Return the (x, y) coordinate for the center point of the cell that contains the specified text.  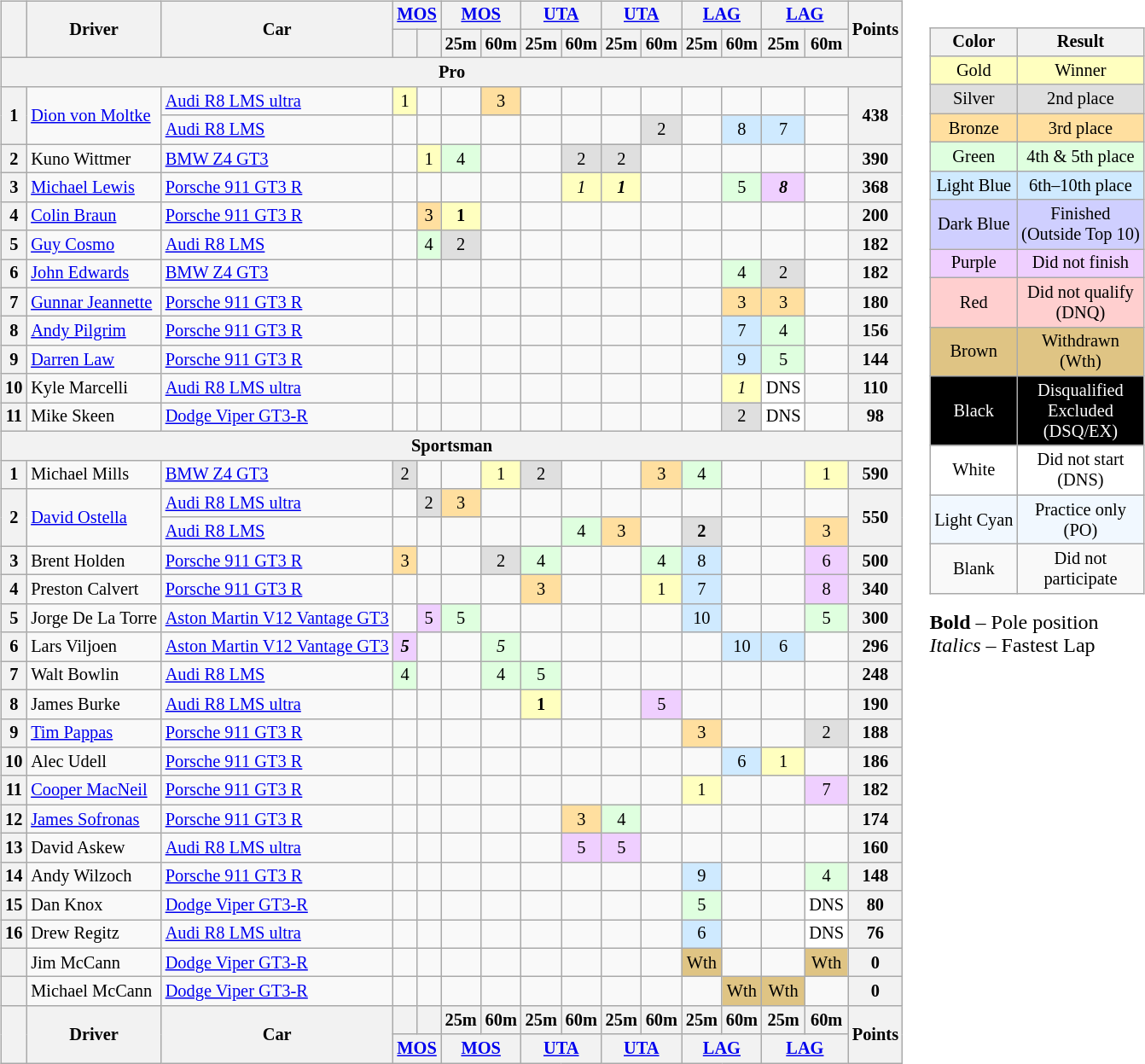
Light Cyan (974, 520)
Result (1080, 42)
Lars Viljoen (94, 647)
Gunnar Jeannette (94, 302)
Sportsman (452, 445)
2nd place (1080, 99)
Bronze (974, 128)
John Edwards (94, 274)
186 (875, 762)
16 (14, 934)
Preston Calvert (94, 590)
David Askew (94, 848)
Black (974, 411)
300 (875, 618)
Colin Braun (94, 216)
Did not start(DNS) (1080, 470)
Pro (452, 73)
438 (875, 116)
James Sofronas (94, 819)
DisqualifiedExcluded(DSQ/EX) (1080, 411)
David Ostella (94, 517)
Dion von Moltke (94, 116)
Silver (974, 99)
4th & 5th place (1080, 157)
340 (875, 590)
Did notparticipate (1080, 569)
98 (875, 417)
14 (14, 876)
Gold (974, 71)
Purple (974, 264)
Drew Regitz (94, 934)
James Burke (94, 704)
Tim Pappas (94, 733)
Mike Skeen (94, 417)
Brown (974, 352)
148 (875, 876)
3rd place (1080, 128)
76 (875, 934)
Light Blue (974, 185)
550 (875, 517)
White (974, 470)
Withdrawn(Wth) (1080, 352)
Kyle Marcelli (94, 388)
Jim McCann (94, 962)
Darren Law (94, 360)
Brent Holden (94, 561)
Alec Udell (94, 762)
110 (875, 388)
200 (875, 216)
Blank (974, 569)
188 (875, 733)
368 (875, 188)
13 (14, 848)
Red (974, 302)
160 (875, 848)
Finished(Outside Top 10) (1080, 224)
Walt Bowlin (94, 676)
Cooper MacNeil (94, 790)
Practice only(PO) (1080, 520)
Michael Lewis (94, 188)
Michael McCann (94, 991)
Did not finish (1080, 264)
Kuno Wittmer (94, 159)
590 (875, 474)
12 (14, 819)
Guy Cosmo (94, 245)
156 (875, 331)
190 (875, 704)
15 (14, 905)
Michael Mills (94, 474)
296 (875, 647)
390 (875, 159)
Winner (1080, 71)
Dark Blue (974, 224)
Andy Wilzoch (94, 876)
500 (875, 561)
144 (875, 360)
248 (875, 676)
Did not qualify(DNQ) (1080, 302)
Andy Pilgrim (94, 331)
80 (875, 905)
Green (974, 157)
Jorge De La Torre (94, 618)
174 (875, 819)
Color (974, 42)
Dan Knox (94, 905)
180 (875, 302)
6th–10th place (1080, 185)
